Detect which cell encompasses the target text, then output its (x, y) center coordinate. 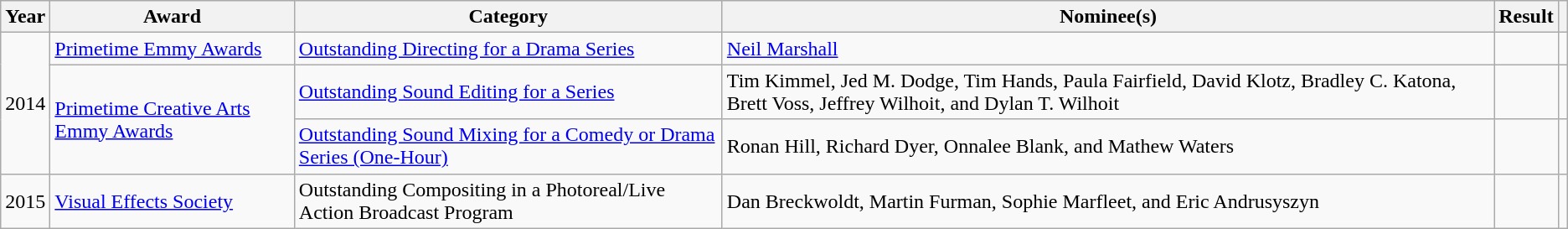
Year (25, 17)
Outstanding Compositing in a Photoreal/Live Action Broadcast Program (508, 201)
Visual Effects Society (173, 201)
Primetime Emmy Awards (173, 49)
Neil Marshall (1107, 49)
Category (508, 17)
2015 (25, 201)
Tim Kimmel, Jed M. Dodge, Tim Hands, Paula Fairfield, David Klotz, Bradley C. Katona, Brett Voss, Jeffrey Wilhoit, and Dylan T. Wilhoit (1107, 92)
Ronan Hill, Richard Dyer, Onnalee Blank, and Mathew Waters (1107, 146)
Outstanding Sound Mixing for a Comedy or Drama Series (One-Hour) (508, 146)
Outstanding Sound Editing for a Series (508, 92)
Dan Breckwoldt, Martin Furman, Sophie Marfleet, and Eric Andrusyszyn (1107, 201)
Nominee(s) (1107, 17)
Result (1526, 17)
2014 (25, 103)
Award (173, 17)
Primetime Creative Arts Emmy Awards (173, 119)
Outstanding Directing for a Drama Series (508, 49)
